Return [x, y] of the center of cell containing provided text 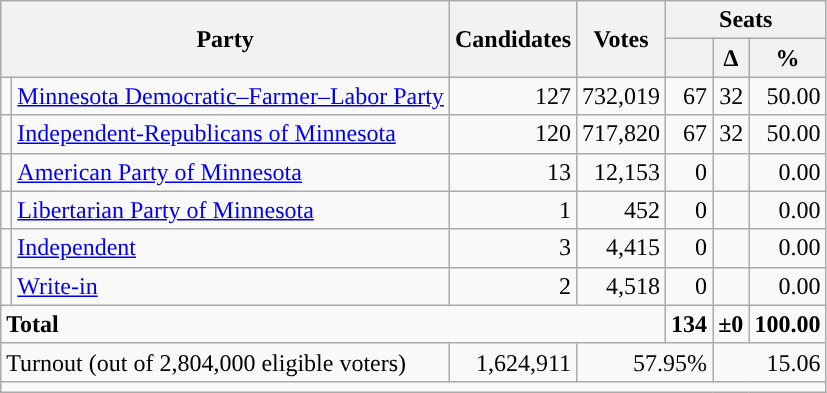
732,019 [622, 96]
3 [512, 248]
1 [512, 210]
134 [690, 324]
Seats [746, 20]
% [788, 58]
∆ [731, 58]
Votes [622, 39]
57.95% [645, 362]
13 [512, 172]
American Party of Minnesota [231, 172]
15.06 [770, 362]
12,153 [622, 172]
Turnout (out of 2,804,000 eligible voters) [226, 362]
Party [226, 39]
Independent-Republicans of Minnesota [231, 134]
127 [512, 96]
2 [512, 286]
4,518 [622, 286]
Minnesota Democratic–Farmer–Labor Party [231, 96]
452 [622, 210]
Independent [231, 248]
Candidates [512, 39]
120 [512, 134]
100.00 [788, 324]
Libertarian Party of Minnesota [231, 210]
Total [334, 324]
±0 [731, 324]
1,624,911 [512, 362]
Write-in [231, 286]
4,415 [622, 248]
717,820 [622, 134]
